For the text-containing cell, return its midpoint in [X, Y] coordinate format. 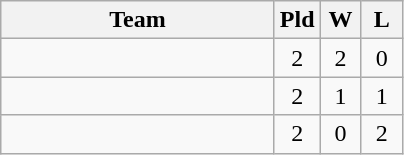
Team [138, 20]
Pld [297, 20]
L [382, 20]
W [340, 20]
